Scan for the cell matching the given text and deliver its [x, y] coordinate at center. 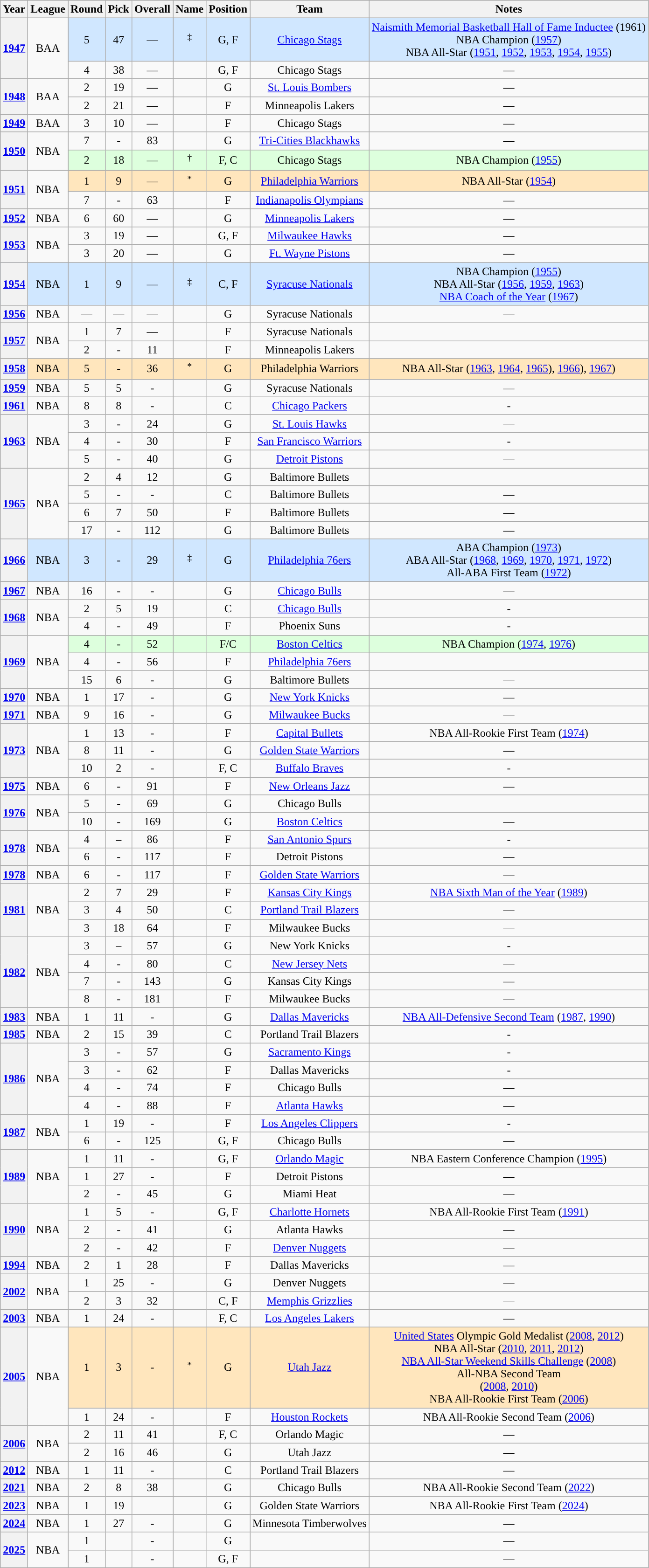
1985 [14, 1035]
Chicago Packers [310, 406]
NBA All-Rookie Second Team (2022) [509, 1488]
86 [152, 839]
Milwaukee Hawks [310, 235]
Naismith Memorial Basketball Hall of Fame Inductee (1961)NBA Champion (1957) NBA All-Star (1951, 1952, 1953, 1954, 1955) [509, 40]
52 [152, 644]
2025 [14, 1550]
32 [152, 1300]
60 [119, 218]
1982 [14, 972]
League [48, 9]
83 [152, 141]
2002 [14, 1292]
1969 [14, 662]
1954 [14, 284]
80 [152, 963]
1966 [14, 560]
91 [152, 786]
Miami Heat [310, 1194]
36 [152, 369]
† [189, 160]
1989 [14, 1176]
1968 [14, 617]
88 [152, 1105]
21 [119, 105]
1950 [14, 151]
49 [152, 626]
62 [152, 1070]
1947 [14, 48]
Capital Bullets [310, 732]
Team [310, 9]
NBA All-Rookie First Team (1974) [509, 732]
Overall [152, 9]
169 [152, 822]
143 [152, 981]
NBA Sixth Man of the Year (1989) [509, 892]
112 [152, 530]
Position [228, 9]
1952 [14, 218]
42 [152, 1247]
1958 [14, 369]
ABA Champion (1973) ABA All-Star (1968, 1969, 1970, 1971, 1972)All-ABA First Team (1972) [509, 560]
F/C [228, 644]
Los Angeles Lakers [310, 1319]
Memphis Grizzlies [310, 1300]
Year [14, 9]
40 [152, 459]
1970 [14, 697]
1957 [14, 341]
1959 [14, 388]
2024 [14, 1523]
Tri-Cities Blackhawks [310, 141]
2006 [14, 1444]
64 [152, 928]
Charlotte Hornets [310, 1212]
1976 [14, 813]
1951 [14, 190]
125 [152, 1141]
1949 [14, 123]
Ft. Wayne Pistons [310, 253]
1956 [14, 314]
30 [152, 442]
1963 [14, 441]
Notes [509, 9]
Round [87, 9]
13 [119, 732]
45 [152, 1194]
1971 [14, 715]
1953 [14, 244]
Indianapolis Olympians [310, 200]
1948 [14, 97]
1987 [14, 1132]
St. Louis Bombers [310, 88]
2012 [14, 1470]
74 [152, 1088]
San Francisco Warriors [310, 442]
NBA All-Rookie Second Team (2006) [509, 1417]
63 [152, 200]
1975 [14, 786]
2005 [14, 1376]
1994 [14, 1265]
NBA All-Star (1963, 1964, 1965), 1966), 1967) [509, 369]
New Jersey Nets [310, 963]
Los Angeles Clippers [310, 1123]
12 [152, 477]
Sacramento Kings [310, 1052]
San Antonio Spurs [310, 839]
2021 [14, 1488]
1983 [14, 1016]
Pick [119, 9]
1961 [14, 406]
46 [152, 1452]
NBA Champion (1955)NBA All-Star (1956, 1959, 1963)NBA Coach of the Year (1967) [509, 284]
New Orleans Jazz [310, 786]
1986 [14, 1079]
1967 [14, 591]
Houston Rockets [310, 1417]
St. Louis Hawks [310, 423]
NBA All-Rookie First Team (2024) [509, 1506]
Name [189, 9]
56 [152, 662]
20 [119, 253]
Phoenix Suns [310, 626]
Minnesota Timberwolves [310, 1523]
2023 [14, 1506]
1990 [14, 1230]
NBA All-Rookie First Team (1991) [509, 1212]
2003 [14, 1319]
181 [152, 999]
47 [119, 40]
NBA All-Star (1954) [509, 181]
NBA Champion (1974, 1976) [509, 644]
NBA Champion (1955) [509, 160]
25 [119, 1283]
Buffalo Braves [310, 768]
69 [152, 804]
1973 [14, 750]
1981 [14, 910]
NBA Eastern Conference Champion (1995) [509, 1159]
39 [152, 1035]
1965 [14, 504]
28 [152, 1265]
NBA All-Defensive Second Team (1987, 1990) [509, 1016]
